Return the [X, Y] coordinate for the center point of the cell that contains the specified text.  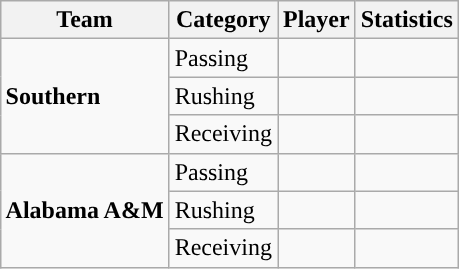
Southern [84, 96]
Team [84, 20]
Alabama A&M [84, 210]
Category [223, 20]
Statistics [406, 20]
Player [317, 20]
